Capture the cell that displays the provided text and extract its (X, Y) central coordinate. 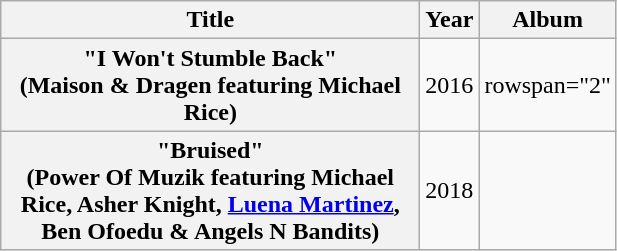
Year (450, 20)
2016 (450, 85)
Title (210, 20)
rowspan="2" (548, 85)
2018 (450, 190)
"Bruised"(Power Of Muzik featuring Michael Rice, Asher Knight, Luena Martinez,Ben Ofoedu & Angels N Bandits) (210, 190)
Album (548, 20)
"I Won't Stumble Back"(Maison & Dragen featuring Michael Rice) (210, 85)
